Find where the given text appears and provide that cell's center as (X, Y) coordinate. 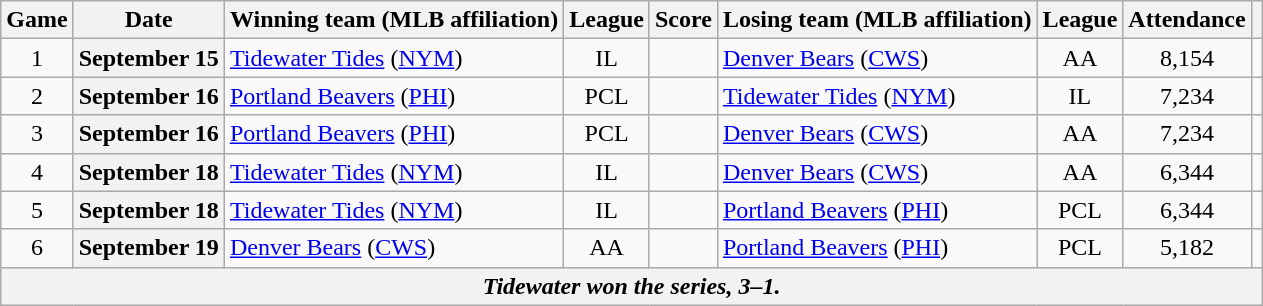
Score (683, 20)
3 (37, 134)
2 (37, 96)
Game (37, 20)
1 (37, 58)
6 (37, 248)
Losing team (MLB affiliation) (877, 20)
5 (37, 210)
Date (148, 20)
September 15 (148, 58)
8,154 (1187, 58)
5,182 (1187, 248)
Tidewater won the series, 3–1. (632, 286)
4 (37, 172)
Attendance (1187, 20)
September 19 (148, 248)
Winning team (MLB affiliation) (394, 20)
